For the text-containing cell, return its midpoint in [X, Y] coordinate format. 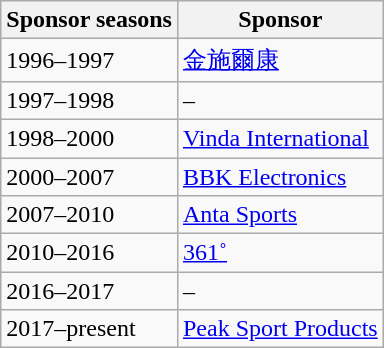
2010–2016 [90, 253]
Sponsor seasons [90, 20]
Sponsor [280, 20]
2000–2007 [90, 177]
2016–2017 [90, 291]
1997–1998 [90, 100]
361˚ [280, 253]
Peak Sport Products [280, 329]
Anta Sports [280, 215]
2007–2010 [90, 215]
金施爾康 [280, 60]
BBK Electronics [280, 177]
1996–1997 [90, 60]
Vinda International [280, 138]
2017–present [90, 329]
1998–2000 [90, 138]
